Determine the [X, Y] coordinate at the center of the cell enclosing the given text.  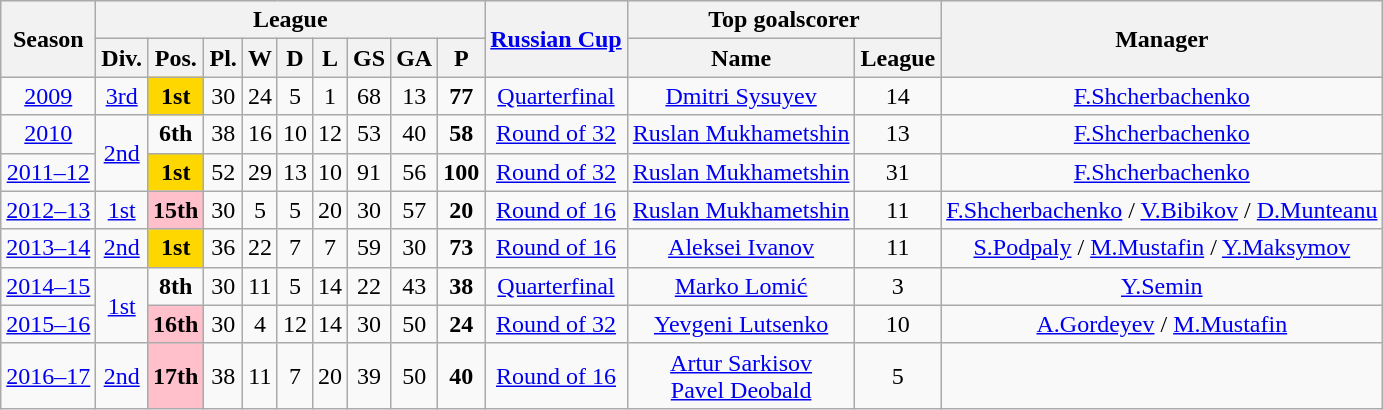
3rd [122, 96]
57 [414, 210]
Dmitri Sysuyev [741, 96]
58 [462, 134]
GS [370, 58]
2011–12 [48, 172]
Pl. [223, 58]
S.Podpaly / M.Mustafin / Y.Maksymov [1162, 248]
53 [370, 134]
3 [898, 286]
29 [260, 172]
Top goalscorer [784, 20]
31 [898, 172]
36 [223, 248]
43 [414, 286]
Season [48, 39]
2014–15 [48, 286]
91 [370, 172]
39 [370, 376]
Pos. [176, 58]
W [260, 58]
15th [176, 210]
F.Shcherbachenko / V.Bibikov / D.Munteanu [1162, 210]
D [294, 58]
68 [370, 96]
73 [462, 248]
2012–13 [48, 210]
77 [462, 96]
16th [176, 324]
Russian Cup [556, 39]
2015–16 [48, 324]
16 [260, 134]
2010 [48, 134]
100 [462, 172]
59 [370, 248]
GA [414, 58]
1 [330, 96]
4 [260, 324]
Div. [122, 58]
8th [176, 286]
Name [741, 58]
L [330, 58]
52 [223, 172]
Aleksei Ivanov [741, 248]
Manager [1162, 39]
Artur Sarkisov Pavel Deobald [741, 376]
2016–17 [48, 376]
2013–14 [48, 248]
Yevgeni Lutsenko [741, 324]
Marko Lomić [741, 286]
Y.Semin [1162, 286]
56 [414, 172]
P [462, 58]
A.Gordeyev / M.Mustafin [1162, 324]
6th [176, 134]
2009 [48, 96]
17th [176, 376]
